Pinpoint the cell where the given text exists, returning its (X, Y) midpoint coordinate. 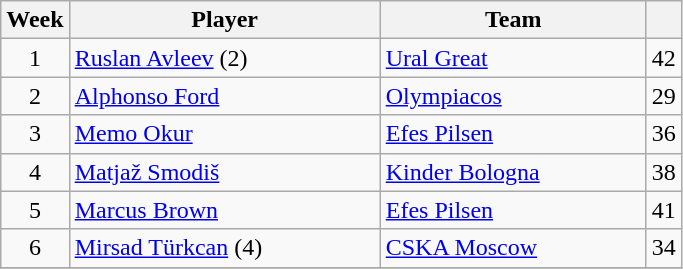
Mirsad Türkcan (4) (224, 248)
Ural Great (513, 58)
Memo Okur (224, 134)
38 (664, 172)
2 (35, 96)
1 (35, 58)
4 (35, 172)
34 (664, 248)
36 (664, 134)
6 (35, 248)
Matjaž Smodiš (224, 172)
Ruslan Avleev (2) (224, 58)
Alphonso Ford (224, 96)
29 (664, 96)
Kinder Bologna (513, 172)
Marcus Brown (224, 210)
Team (513, 20)
42 (664, 58)
Player (224, 20)
41 (664, 210)
5 (35, 210)
3 (35, 134)
Week (35, 20)
Olympiacos (513, 96)
CSKA Moscow (513, 248)
